From the cell containing the given text, extract its center point as [X, Y] coordinate. 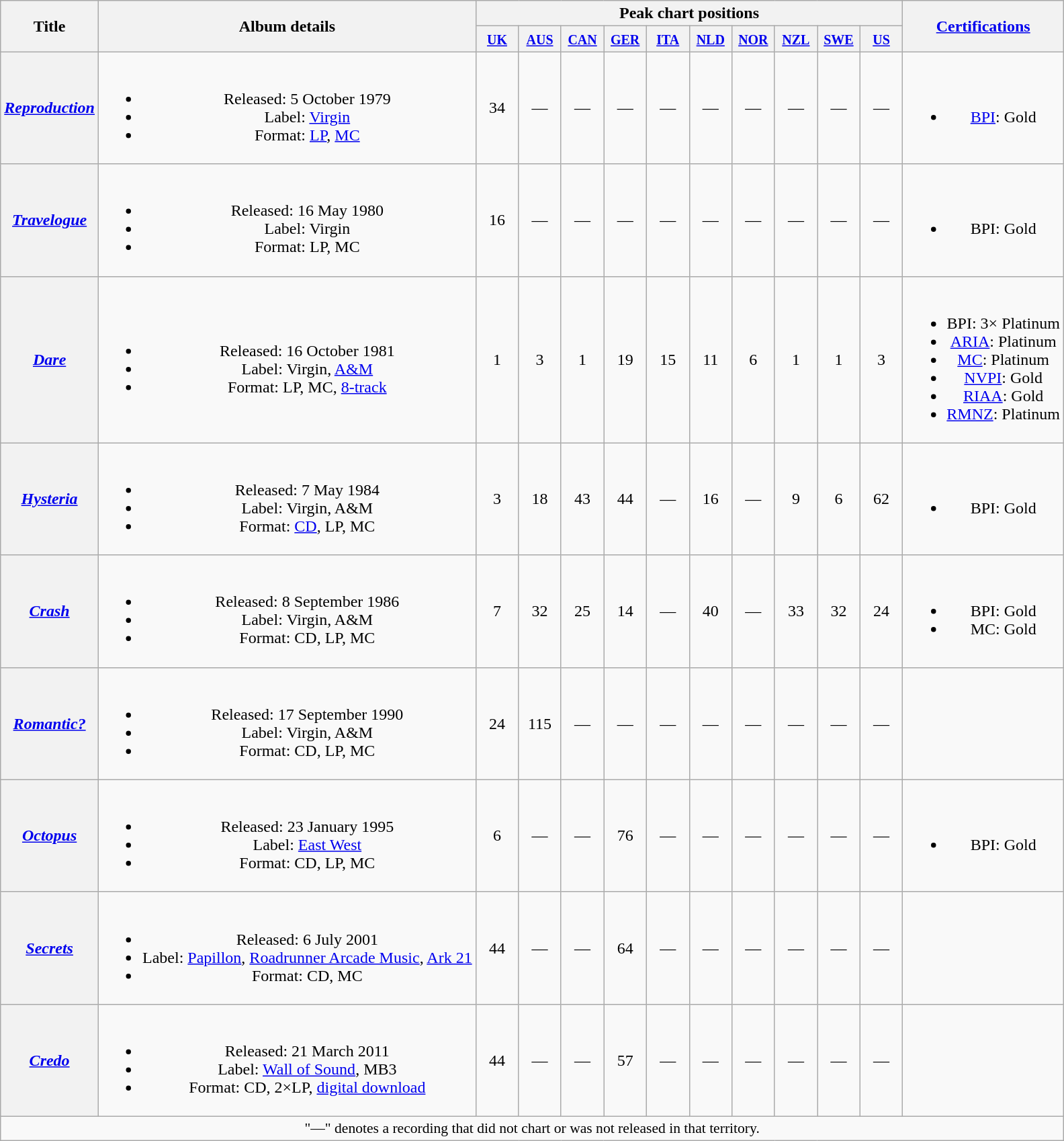
Released: 23 January 1995Label: East WestFormat: CD, LP, MC [287, 836]
NZL [796, 39]
19 [625, 360]
11 [711, 360]
UK [497, 39]
57 [625, 1060]
Hysteria [50, 499]
Released: 21 March 2011Label: Wall of Sound, MB3Format: CD, 2×LP, digital download [287, 1060]
Released: 16 May 1980Label: VirginFormat: LP, MC [287, 220]
64 [625, 947]
62 [881, 499]
Peak chart positions [689, 13]
GER [625, 39]
7 [497, 611]
ITA [668, 39]
Reproduction [50, 108]
Octopus [50, 836]
CAN [582, 39]
Released: 7 May 1984Label: Virgin, A&MFormat: CD, LP, MC [287, 499]
Certifications [983, 26]
9 [796, 499]
33 [796, 611]
Credo [50, 1060]
14 [625, 611]
18 [540, 499]
NLD [711, 39]
Released: 6 July 2001Label: Papillon, Roadrunner Arcade Music, Ark 21Format: CD, MC [287, 947]
Released: 8 September 1986Label: Virgin, A&MFormat: CD, LP, MC [287, 611]
34 [497, 108]
Romantic? [50, 723]
Dare [50, 360]
BPI: 3× PlatinumARIA: PlatinumMC: PlatinumNVPI: GoldRIAA: GoldRMNZ: Platinum [983, 360]
43 [582, 499]
76 [625, 836]
15 [668, 360]
SWE [839, 39]
Released: 16 October 1981Label: Virgin, A&MFormat: LP, MC, 8-track [287, 360]
NOR [754, 39]
25 [582, 611]
Album details [287, 26]
40 [711, 611]
AUS [540, 39]
US [881, 39]
Travelogue [50, 220]
Released: 17 September 1990Label: Virgin, A&MFormat: CD, LP, MC [287, 723]
Released: 5 October 1979Label: VirginFormat: LP, MC [287, 108]
Title [50, 26]
BPI: GoldMC: Gold [983, 611]
Crash [50, 611]
115 [540, 723]
"—" denotes a recording that did not chart or was not released in that territory. [532, 1128]
Secrets [50, 947]
